Locate the cell with the specified text and output its (x, y) center coordinate. 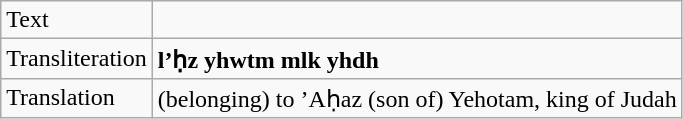
Transliteration (77, 59)
Text (77, 20)
l’ḥz yhwtm mlk yhdh (417, 59)
Translation (77, 98)
(belonging) to ’Aḥaz (son of) Yehotam, king of Judah (417, 98)
